Determine the (x, y) coordinate at the center of the cell enclosing the given text.  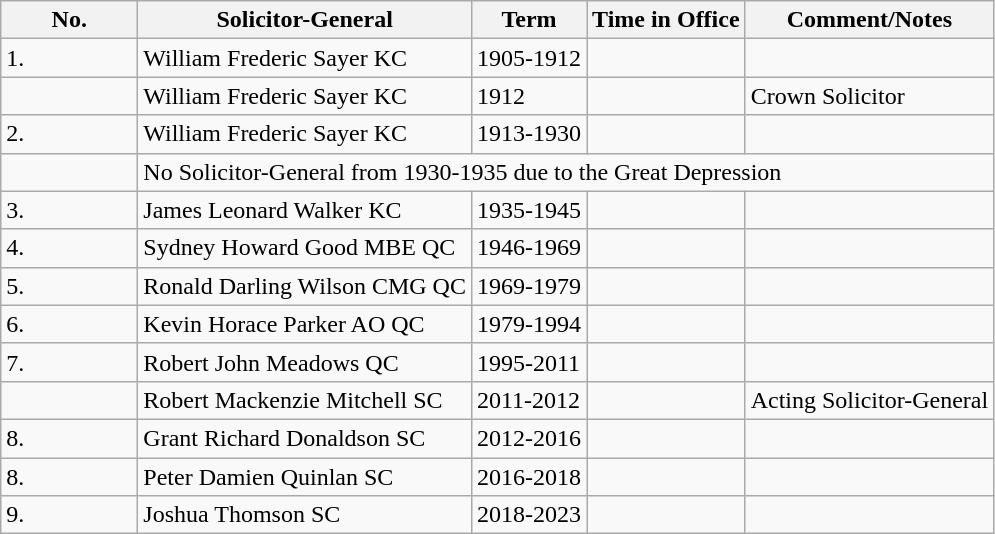
2016-2018 (528, 477)
1969-1979 (528, 286)
Term (528, 20)
Joshua Thomson SC (305, 515)
1995-2011 (528, 362)
4. (70, 248)
Kevin Horace Parker AO QC (305, 324)
Robert Mackenzie Mitchell SC (305, 400)
No Solicitor-General from 1930-1935 due to the Great Depression (566, 172)
Robert John Meadows QC (305, 362)
1905-1912 (528, 58)
2012-2016 (528, 438)
1946-1969 (528, 248)
2018-2023 (528, 515)
Comment/Notes (870, 20)
Ronald Darling Wilson CMG QC (305, 286)
5. (70, 286)
7. (70, 362)
Solicitor-General (305, 20)
3. (70, 210)
1912 (528, 96)
1979-1994 (528, 324)
Acting Solicitor-General (870, 400)
Sydney Howard Good MBE QC (305, 248)
Grant Richard Donaldson SC (305, 438)
Crown Solicitor (870, 96)
No. (70, 20)
1. (70, 58)
James Leonard Walker KC (305, 210)
1913-1930 (528, 134)
9. (70, 515)
1935-1945 (528, 210)
Peter Damien Quinlan SC (305, 477)
Time in Office (666, 20)
2. (70, 134)
6. (70, 324)
2011-2012 (528, 400)
